Return (x, y) of the center of cell containing provided text 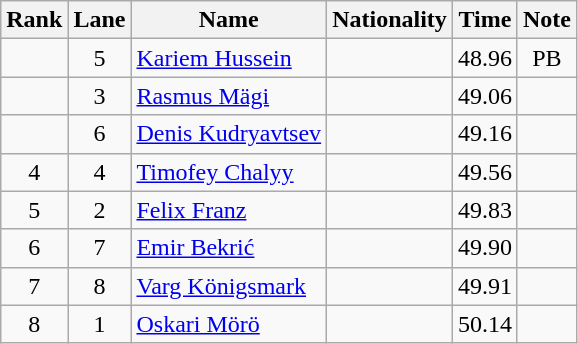
Rank (34, 20)
3 (100, 96)
Name (229, 20)
Timofey Chalyy (229, 172)
49.56 (484, 172)
48.96 (484, 58)
Time (484, 20)
Varg Königsmark (229, 286)
49.06 (484, 96)
50.14 (484, 324)
Felix Franz (229, 210)
49.90 (484, 248)
1 (100, 324)
Oskari Mörö (229, 324)
Lane (100, 20)
49.16 (484, 134)
Nationality (390, 20)
Kariem Hussein (229, 58)
Emir Bekrić (229, 248)
PB (546, 58)
49.91 (484, 286)
49.83 (484, 210)
2 (100, 210)
Note (546, 20)
Rasmus Mägi (229, 96)
Denis Kudryavtsev (229, 134)
